Determine the (x, y) coordinate at the center of the cell enclosing the given text.  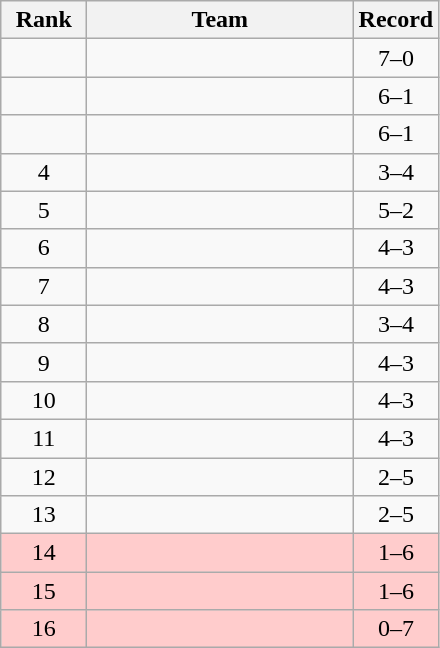
5–2 (396, 210)
8 (44, 324)
Rank (44, 20)
12 (44, 477)
0–7 (396, 629)
7 (44, 286)
11 (44, 438)
Record (396, 20)
4 (44, 172)
Team (220, 20)
15 (44, 591)
16 (44, 629)
14 (44, 553)
6 (44, 248)
9 (44, 362)
13 (44, 515)
10 (44, 400)
5 (44, 210)
7–0 (396, 58)
